From the cell containing the given text, extract its center point as [x, y] coordinate. 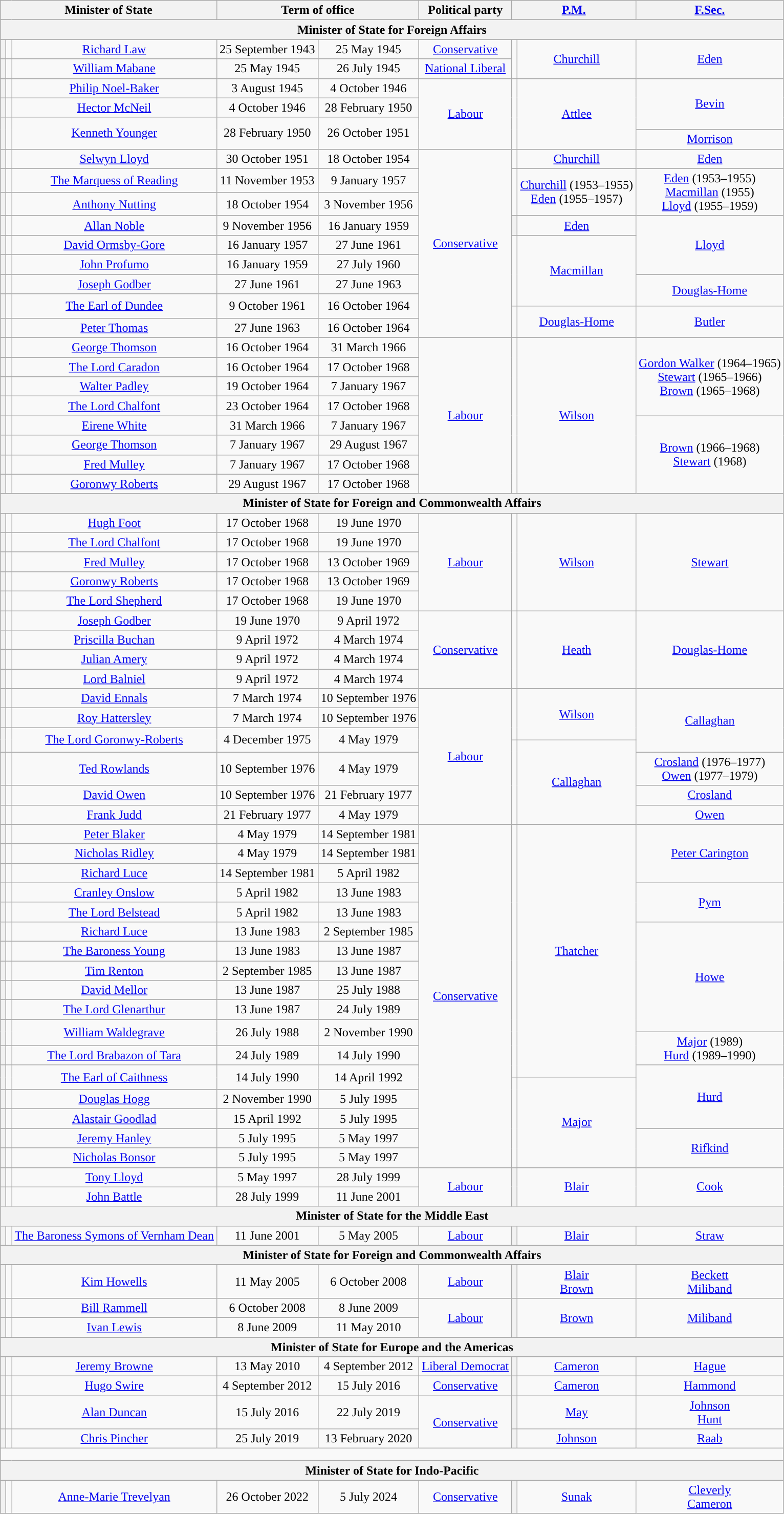
Eden (1953–1955)Macmillan (1955)Lloyd (1955–1959) [710, 192]
9 October 1961 [267, 306]
19 October 1964 [267, 387]
Ivan Lewis [115, 1327]
Liberal Democrat [466, 1367]
Anne-Marie Trevelyan [115, 1497]
9 January 1957 [368, 180]
Brown [577, 1317]
11 May 2010 [368, 1327]
4 December 1975 [267, 740]
Hammond [710, 1386]
25 July 1988 [368, 990]
David Mellor [115, 990]
The Earl of Dundee [115, 306]
27 July 1960 [368, 264]
Kim Howells [115, 1281]
Frank Judd [115, 815]
Minister of State for Foreign Affairs [392, 30]
Selwyn Lloyd [115, 159]
Lloyd [710, 245]
Tony Lloyd [115, 1177]
Hector McNeil [115, 108]
Walter Padley [115, 387]
BlairBrown [577, 1281]
30 October 1951 [267, 159]
John Battle [115, 1197]
16 January 1957 [267, 245]
13 February 2020 [368, 1439]
Straw [710, 1235]
Major (1989)Hurd (1989–1990) [710, 1049]
The Earl of Caithness [115, 1077]
Owen [710, 815]
CleverlyCameron [710, 1497]
Alan Duncan [115, 1412]
Rifkind [710, 1148]
The Lord Shepherd [115, 601]
Attlee [577, 114]
The Marquess of Reading [115, 180]
The Lord Caradon [115, 367]
The Lord Glenarthur [115, 1010]
Johnson [577, 1439]
Julian Amery [115, 659]
Crosland (1976–1977)Owen (1977–1979) [710, 769]
The Lord Belstead [115, 912]
Richard Law [115, 49]
Bevin [710, 104]
Pym [710, 902]
11 November 1953 [267, 180]
Jeremy Hanley [115, 1138]
John Profumo [115, 264]
5 July 2024 [368, 1497]
Butler [710, 322]
Crosland [710, 795]
Major [577, 1122]
Hurd [710, 1097]
Stewart [710, 562]
Brown (1966–1968)Stewart (1968) [710, 455]
3 November 1956 [368, 204]
26 July 1988 [267, 1032]
William Waldegrave [115, 1032]
The Lord Goronwy-Roberts [115, 740]
The Lord Brabazon of Tara [115, 1055]
Nicholas Bonsor [115, 1158]
Kenneth Younger [115, 133]
P.M. [574, 10]
Morrison [710, 139]
Bill Rammell [115, 1308]
Hugh Foot [115, 523]
Roy Hattersley [115, 718]
Raab [710, 1439]
David Ennals [115, 698]
Heath [577, 649]
Hugo Swire [115, 1386]
Jeremy Browne [115, 1367]
Gordon Walker (1964–1965)Stewart (1965–1966)Brown (1965–1968) [710, 377]
The Baroness Young [115, 951]
Peter Thomas [115, 328]
Priscilla Buchan [115, 640]
BeckettMiliband [710, 1281]
Sunak [577, 1497]
Hague [710, 1367]
22 July 2019 [368, 1412]
Minister of State for Europe and the Americas [392, 1347]
Minister of State for Indo-Pacific [392, 1470]
25 September 1943 [267, 49]
Minister of State [108, 10]
David Ormsby-Gore [115, 245]
Douglas Hogg [115, 1099]
9 November 1956 [267, 225]
5 May 2005 [368, 1235]
13 May 2010 [267, 1367]
Thatcher [577, 951]
25 July 2019 [267, 1439]
David Owen [115, 795]
William Mabane [115, 69]
Cranley Onslow [115, 892]
Tim Renton [115, 970]
National Liberal [466, 69]
3 August 1945 [267, 88]
Peter Carington [710, 854]
Cook [710, 1187]
Churchill (1953–1955)Eden (1955–1957) [577, 192]
Philip Noel-Baker [115, 88]
Eirene White [115, 425]
14 April 1992 [368, 1077]
23 October 1964 [267, 406]
26 July 1945 [368, 69]
Alastair Goodlad [115, 1119]
Term of office [317, 10]
May [577, 1412]
Nicholas Ridley [115, 854]
Allan Noble [115, 225]
Anthony Nutting [115, 204]
Political party [466, 10]
Peter Blaker [115, 834]
Macmillan [577, 270]
Miliband [710, 1317]
26 October 2022 [267, 1497]
Ted Rowlands [115, 769]
JohnsonHunt [710, 1412]
Lord Balniel [115, 679]
Howe [710, 976]
Chris Pincher [115, 1439]
Minister of State for the Middle East [392, 1216]
15 April 1992 [267, 1119]
11 May 2005 [267, 1281]
F.Sec. [710, 10]
The Baroness Symons of Vernham Dean [115, 1235]
26 October 1951 [368, 133]
